Search for the cell housing the specified text and yield its [x, y] center coordinate. 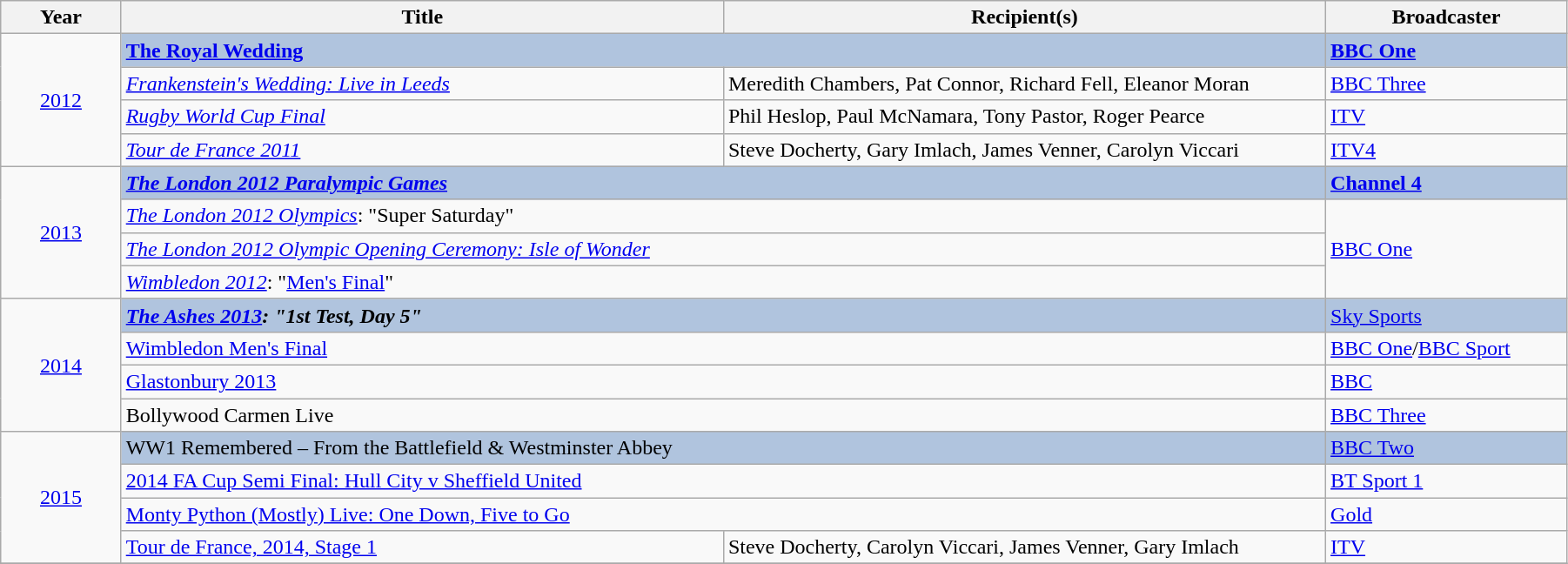
Monty Python (Mostly) Live: One Down, Five to Go [723, 514]
Broadcaster [1446, 17]
Tour de France, 2014, Stage 1 [422, 547]
Recipient(s) [1024, 17]
Frankenstein's Wedding: Live in Leeds [422, 84]
WW1 Remembered – From the Battlefield & Westminster Abbey [723, 448]
Sky Sports [1446, 315]
Wimbledon Men's Final [723, 348]
Title [422, 17]
The London 2012 Olympics: "Super Saturday" [723, 216]
BBC Two [1446, 448]
2014 [61, 365]
The Royal Wedding [723, 50]
2015 [61, 498]
The London 2012 Paralympic Games [723, 183]
2014 FA Cup Semi Final: Hull City v Sheffield United [723, 481]
BT Sport 1 [1446, 481]
Meredith Chambers, Pat Connor, Richard Fell, Eleanor Moran [1024, 84]
BBC [1446, 381]
Gold [1446, 514]
Year [61, 17]
Steve Docherty, Gary Imlach, James Venner, Carolyn Viccari [1024, 150]
The Ashes 2013: "1st Test, Day 5" [723, 315]
Bollywood Carmen Live [723, 415]
BBC One/BBC Sport [1446, 348]
Rugby World Cup Final [422, 117]
Channel 4 [1446, 183]
2013 [61, 232]
Tour de France 2011 [422, 150]
Steve Docherty, Carolyn Viccari, James Venner, Gary Imlach [1024, 547]
Wimbledon 2012: "Men's Final" [723, 282]
Glastonbury 2013 [723, 381]
ITV4 [1446, 150]
The London 2012 Olympic Opening Ceremony: Isle of Wonder [723, 249]
2012 [61, 100]
Phil Heslop, Paul McNamara, Tony Pastor, Roger Pearce [1024, 117]
